Identify which cell holds the provided text, then report its (x, y) central coordinate. 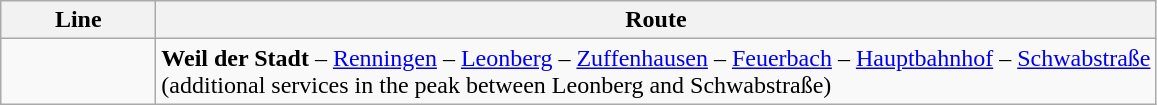
Route (656, 20)
Line (78, 20)
